Find where the given text appears and provide that cell's center as (X, Y) coordinate. 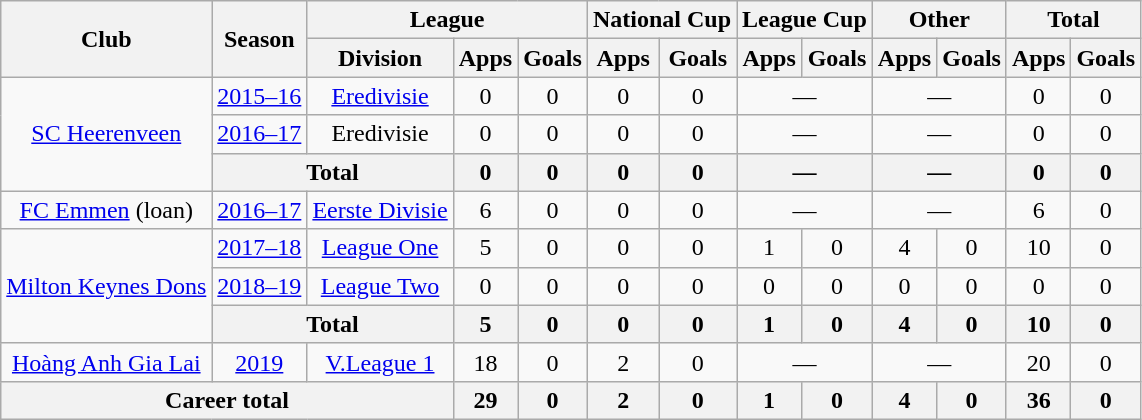
36 (1038, 400)
V.League 1 (380, 362)
Hoàng Anh Gia Lai (106, 362)
Season (260, 39)
Club (106, 39)
League One (380, 248)
League Cup (805, 20)
18 (485, 362)
Division (380, 58)
Eerste Divisie (380, 210)
2017–18 (260, 248)
League (448, 20)
Career total (227, 400)
National Cup (662, 20)
29 (485, 400)
Other (939, 20)
2018–19 (260, 286)
2019 (260, 362)
2015–16 (260, 96)
FC Emmen (loan) (106, 210)
SC Heerenveen (106, 134)
Milton Keynes Dons (106, 286)
20 (1038, 362)
League Two (380, 286)
